Extract the (X, Y) coordinate from the center of the cell holding the provided text.  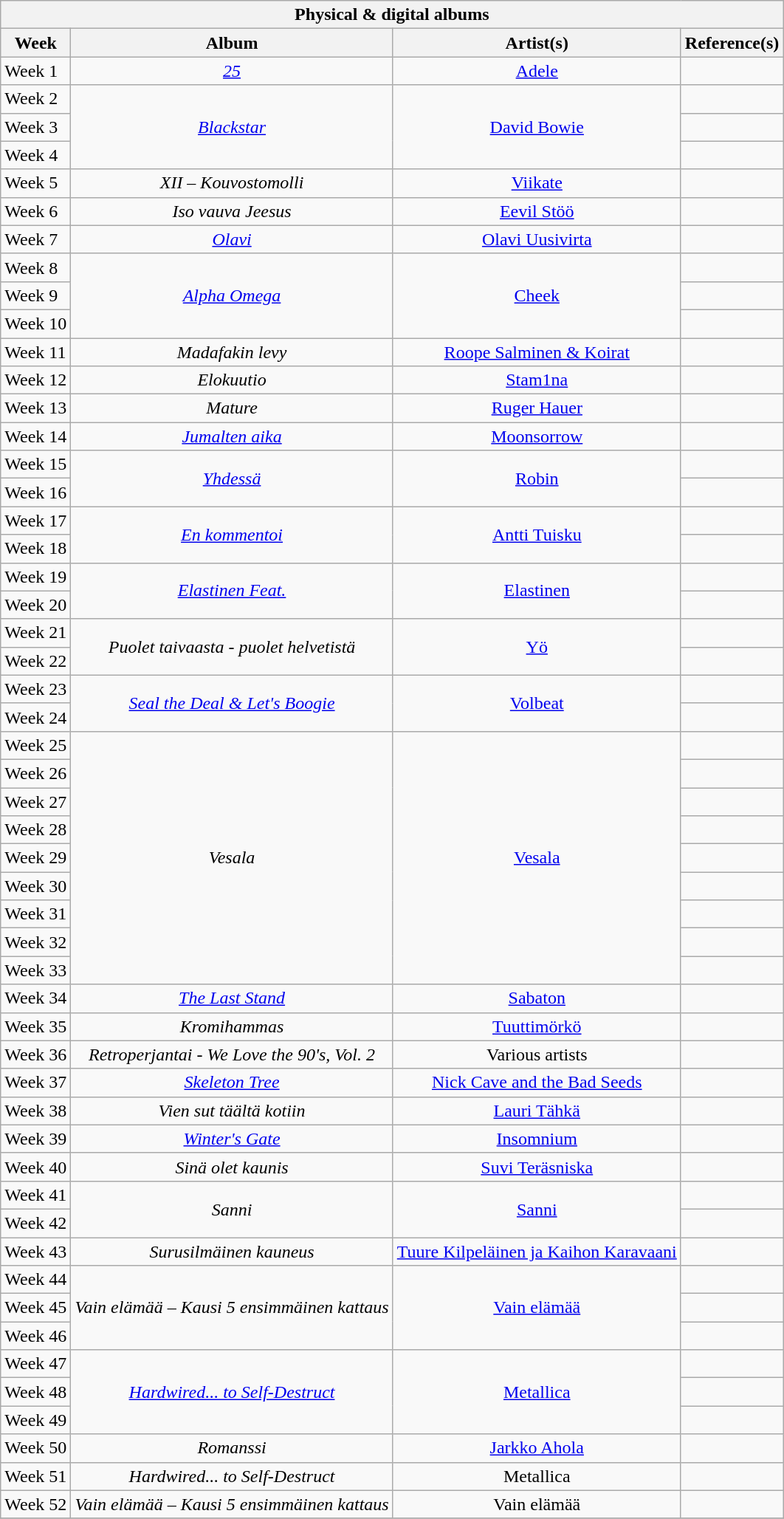
Week 18 (35, 549)
Week 10 (35, 323)
Various artists (537, 1055)
Week 3 (35, 127)
Week 51 (35, 1476)
Week 25 (35, 745)
Reference(s) (732, 43)
25 (232, 71)
Week 37 (35, 1083)
Week 46 (35, 1336)
Week 39 (35, 1139)
Week 29 (35, 858)
Nick Cave and the Bad Seeds (537, 1083)
Skeleton Tree (232, 1083)
Week 32 (35, 942)
Sinä olet kaunis (232, 1167)
En kommentoi (232, 535)
Olavi Uusivirta (537, 239)
Olavi (232, 239)
Week 27 (35, 801)
Week 40 (35, 1167)
Album (232, 43)
Tuure Kilpeläinen ja Kaihon Karavaani (537, 1252)
Physical & digital albums (392, 15)
Volbeat (537, 703)
Seal the Deal & Let's Boogie (232, 703)
Week 31 (35, 914)
Week 41 (35, 1195)
XII – Kouvostomolli (232, 183)
Puolet taivaasta - puolet helvetistä (232, 647)
Ruger Hauer (537, 408)
Week 2 (35, 99)
Week 26 (35, 773)
Suvi Teräsniska (537, 1167)
Kromihammas (232, 1026)
Week 21 (35, 633)
Lauri Tähkä (537, 1111)
Jumalten aika (232, 436)
Week 13 (35, 408)
Cheek (537, 295)
Madafakin levy (232, 352)
Adele (537, 71)
Week 47 (35, 1364)
Stam1na (537, 380)
Elastinen (537, 591)
Iso vauva Jeesus (232, 211)
The Last Stand (232, 998)
Week 5 (35, 183)
Week 12 (35, 380)
Week 28 (35, 830)
Vien sut täältä kotiin (232, 1111)
Week 36 (35, 1055)
Elastinen Feat. (232, 591)
Retroperjantai - We Love the 90's, Vol. 2 (232, 1055)
Blackstar (232, 127)
Week 14 (35, 436)
Week 49 (35, 1420)
Week 48 (35, 1392)
Week 50 (35, 1448)
Sabaton (537, 998)
Week 8 (35, 267)
Week 44 (35, 1280)
Moonsorrow (537, 436)
Week 35 (35, 1026)
Week 6 (35, 211)
Week 11 (35, 352)
Week 52 (35, 1504)
Week 42 (35, 1223)
Yhdessä (232, 479)
Week 4 (35, 155)
Week 38 (35, 1111)
Week 23 (35, 689)
Romanssi (232, 1448)
Week 7 (35, 239)
Week 30 (35, 886)
Robin (537, 479)
Week 1 (35, 71)
Week 24 (35, 717)
Week 20 (35, 605)
Alpha Omega (232, 295)
Elokuutio (232, 380)
Week 43 (35, 1252)
Week 19 (35, 577)
David Bowie (537, 127)
Week (35, 43)
Jarkko Ahola (537, 1448)
Yö (537, 647)
Antti Tuisku (537, 535)
Week 22 (35, 661)
Roope Salminen & Koirat (537, 352)
Week 33 (35, 970)
Tuuttimörkö (537, 1026)
Week 15 (35, 464)
Week 17 (35, 521)
Week 45 (35, 1308)
Eevil Stöö (537, 211)
Mature (232, 408)
Week 9 (35, 295)
Insomnium (537, 1139)
Week 34 (35, 998)
Winter's Gate (232, 1139)
Week 16 (35, 493)
Artist(s) (537, 43)
Surusilmäinen kauneus (232, 1252)
Viikate (537, 183)
